Detect which cell encompasses the target text, then output its [x, y] center coordinate. 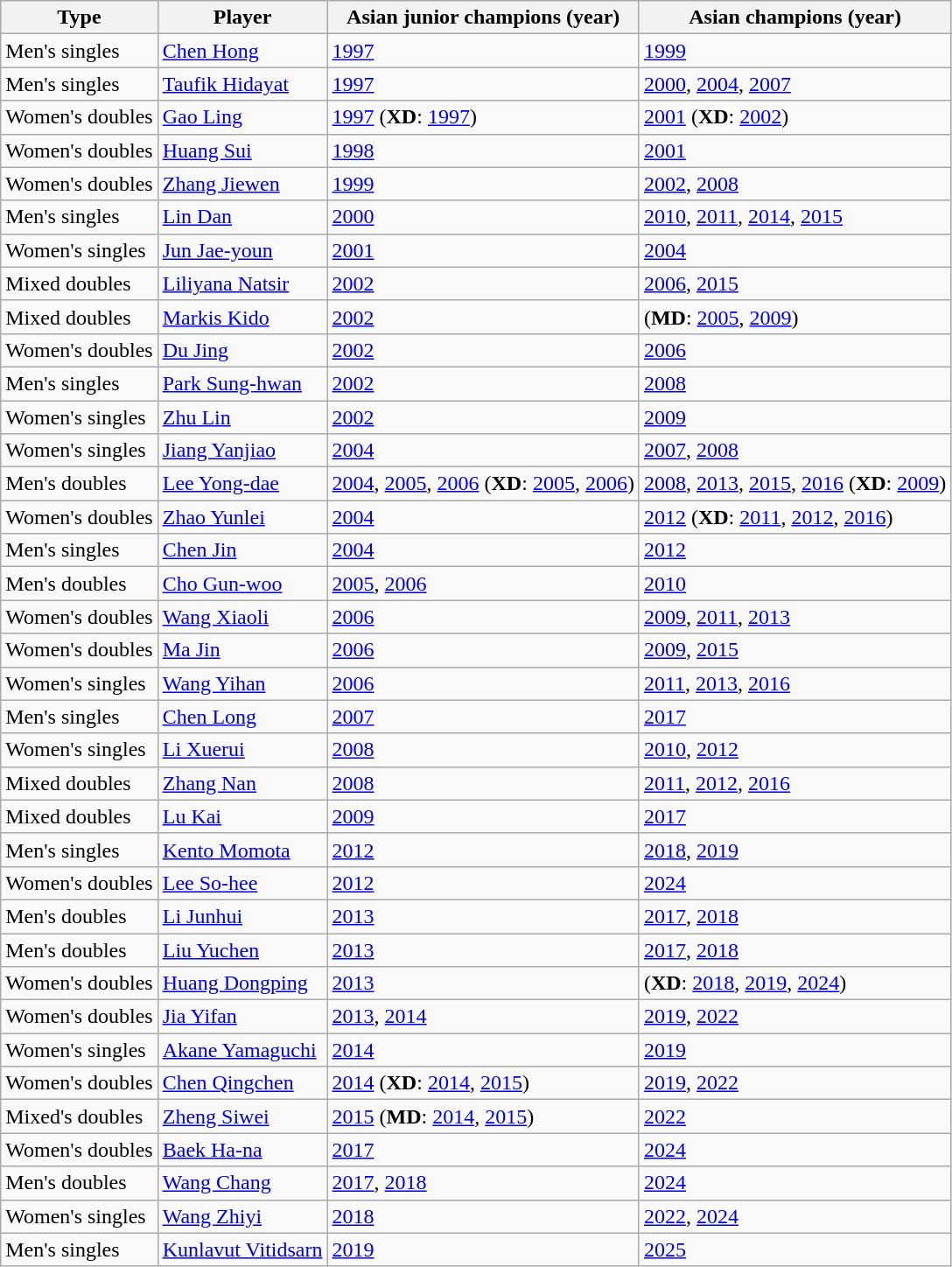
2006, 2015 [794, 283]
2001 (XD: 2002) [794, 117]
2012 (XD: 2011, 2012, 2016) [794, 517]
2018, 2019 [794, 850]
2007, 2008 [794, 451]
2010, 2012 [794, 750]
2018 [483, 1216]
2022 [794, 1116]
Chen Jin [242, 550]
Li Xuerui [242, 750]
Lee Yong-dae [242, 484]
2002, 2008 [794, 184]
Lu Kai [242, 816]
Markis Kido [242, 317]
2011, 2012, 2016 [794, 783]
Player [242, 17]
Kento Momota [242, 850]
Wang Zhiyi [242, 1216]
Liu Yuchen [242, 949]
2004, 2005, 2006 (XD: 2005, 2006) [483, 484]
1997 (XD: 1997) [483, 117]
Akane Yamaguchi [242, 1050]
Baek Ha-na [242, 1150]
2005, 2006 [483, 584]
Zhang Jiewen [242, 184]
Cho Gun-woo [242, 584]
Wang Yihan [242, 683]
Ma Jin [242, 650]
2007 [483, 717]
Chen Hong [242, 51]
Liliyana Natsir [242, 283]
(MD: 2005, 2009) [794, 317]
2000 [483, 217]
Li Junhui [242, 916]
Jun Jae-youn [242, 250]
(XD: 2018, 2019, 2024) [794, 983]
Park Sung-hwan [242, 383]
Zhu Lin [242, 417]
Lin Dan [242, 217]
Huang Dongping [242, 983]
2014 [483, 1050]
Wang Chang [242, 1183]
2009, 2011, 2013 [794, 617]
2000, 2004, 2007 [794, 84]
Type [79, 17]
2011, 2013, 2016 [794, 683]
Taufik Hidayat [242, 84]
Gao Ling [242, 117]
2022, 2024 [794, 1216]
Jia Yifan [242, 1017]
2013, 2014 [483, 1017]
Du Jing [242, 350]
Chen Qingchen [242, 1083]
2010 [794, 584]
Asian champions (year) [794, 17]
2009, 2015 [794, 650]
Zhao Yunlei [242, 517]
Zheng Siwei [242, 1116]
Huang Sui [242, 150]
2015 (MD: 2014, 2015) [483, 1116]
Asian junior champions (year) [483, 17]
Chen Long [242, 717]
Jiang Yanjiao [242, 451]
2008, 2013, 2015, 2016 (XD: 2009) [794, 484]
Mixed's doubles [79, 1116]
Kunlavut Vitidsarn [242, 1249]
Zhang Nan [242, 783]
2025 [794, 1249]
1998 [483, 150]
Wang Xiaoli [242, 617]
2010, 2011, 2014, 2015 [794, 217]
2014 (XD: 2014, 2015) [483, 1083]
Lee So-hee [242, 883]
